Output the (x, y) coordinate of the center of the cell containing the given text.  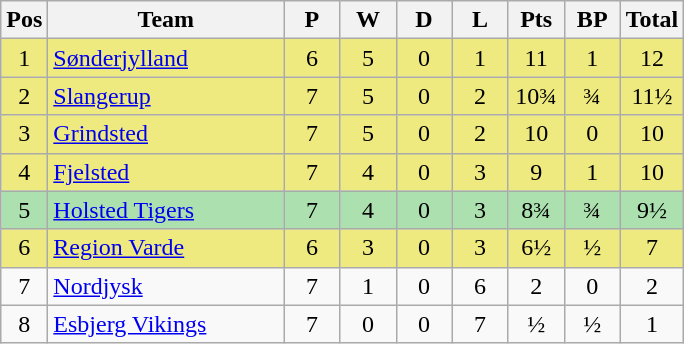
Nordjysk (166, 286)
Esbjerg Vikings (166, 324)
D (424, 20)
Pts (536, 20)
Slangerup (166, 96)
P (312, 20)
Sønderjylland (166, 58)
BP (592, 20)
12 (652, 58)
8 (24, 324)
10¾ (536, 96)
8¾ (536, 210)
9 (536, 172)
Fjelsted (166, 172)
Holsted Tigers (166, 210)
6½ (536, 248)
11 (536, 58)
L (480, 20)
W (368, 20)
Pos (24, 20)
Region Varde (166, 248)
Total (652, 20)
11½ (652, 96)
Team (166, 20)
9½ (652, 210)
Grindsted (166, 134)
